Identify which cell holds the provided text, then report its (X, Y) central coordinate. 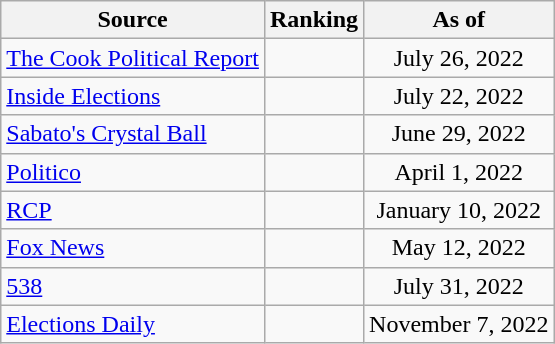
July 31, 2022 (459, 286)
Inside Elections (133, 96)
Politico (133, 172)
November 7, 2022 (459, 324)
April 1, 2022 (459, 172)
January 10, 2022 (459, 210)
Source (133, 20)
538 (133, 286)
Ranking (314, 20)
Fox News (133, 248)
RCP (133, 210)
The Cook Political Report (133, 58)
As of (459, 20)
May 12, 2022 (459, 248)
Sabato's Crystal Ball (133, 134)
July 26, 2022 (459, 58)
July 22, 2022 (459, 96)
Elections Daily (133, 324)
June 29, 2022 (459, 134)
